Pinpoint the cell where the given text exists, returning its [X, Y] midpoint coordinate. 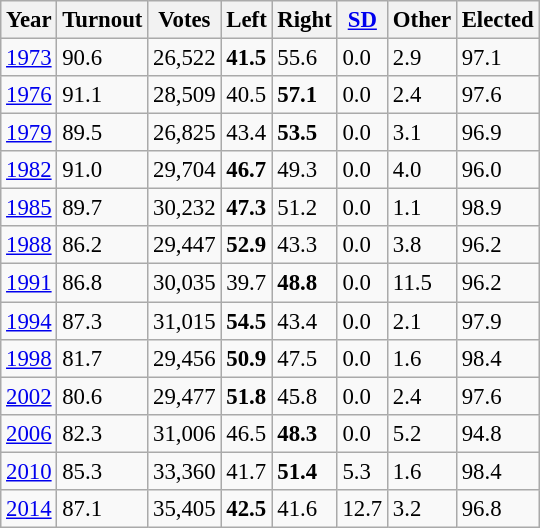
31,006 [184, 433]
1973 [29, 58]
96.8 [498, 509]
30,035 [184, 283]
51.4 [304, 471]
47.3 [246, 208]
87.3 [102, 321]
3.8 [422, 245]
5.3 [362, 471]
46.7 [246, 170]
89.7 [102, 208]
1998 [29, 358]
49.3 [304, 170]
48.3 [304, 433]
Left [246, 20]
2.1 [422, 321]
30,232 [184, 208]
53.5 [304, 133]
1994 [29, 321]
41.7 [246, 471]
51.8 [246, 396]
Votes [184, 20]
94.8 [498, 433]
Right [304, 20]
2010 [29, 471]
87.1 [102, 509]
35,405 [184, 509]
3.1 [422, 133]
28,509 [184, 95]
29,704 [184, 170]
SD [362, 20]
42.5 [246, 509]
Elected [498, 20]
86.2 [102, 245]
1991 [29, 283]
3.2 [422, 509]
96.0 [498, 170]
41.5 [246, 58]
29,477 [184, 396]
39.7 [246, 283]
54.5 [246, 321]
91.0 [102, 170]
90.6 [102, 58]
1.1 [422, 208]
26,825 [184, 133]
Turnout [102, 20]
50.9 [246, 358]
46.5 [246, 433]
12.7 [362, 509]
97.1 [498, 58]
Year [29, 20]
Other [422, 20]
40.5 [246, 95]
89.5 [102, 133]
52.9 [246, 245]
96.9 [498, 133]
33,360 [184, 471]
97.9 [498, 321]
51.2 [304, 208]
85.3 [102, 471]
47.5 [304, 358]
2002 [29, 396]
82.3 [102, 433]
4.0 [422, 170]
91.1 [102, 95]
29,447 [184, 245]
43.3 [304, 245]
1976 [29, 95]
45.8 [304, 396]
80.6 [102, 396]
2006 [29, 433]
41.6 [304, 509]
86.8 [102, 283]
48.8 [304, 283]
1985 [29, 208]
11.5 [422, 283]
26,522 [184, 58]
1982 [29, 170]
55.6 [304, 58]
98.9 [498, 208]
5.2 [422, 433]
1988 [29, 245]
2.9 [422, 58]
1979 [29, 133]
2014 [29, 509]
57.1 [304, 95]
29,456 [184, 358]
81.7 [102, 358]
31,015 [184, 321]
